Provide the [X, Y] coordinate of the cell's center where the given text is located.  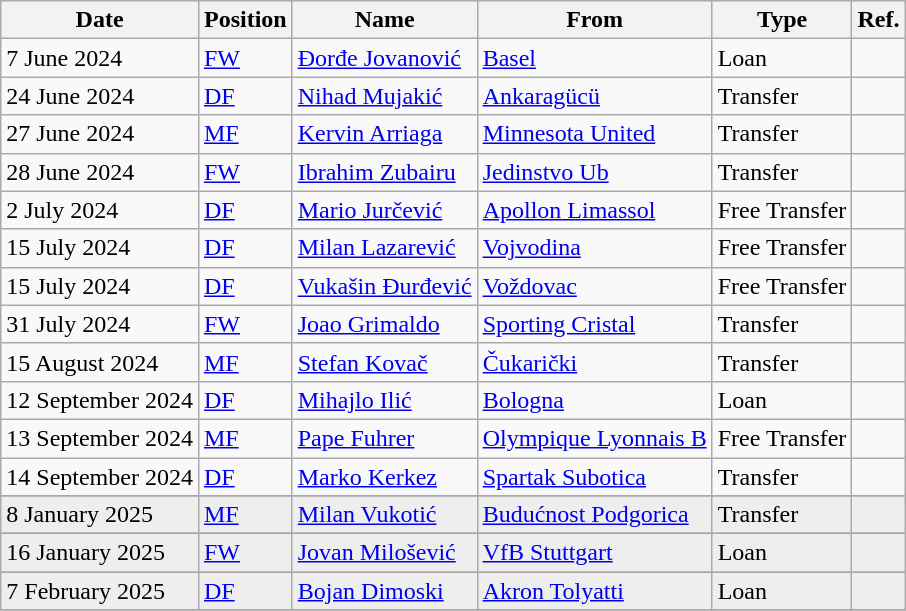
Ibrahim Zubairu [384, 172]
15 August 2024 [100, 362]
7 June 2024 [100, 58]
Sporting Cristal [594, 324]
Kervin Arriaga [384, 134]
Bologna [594, 400]
Date [100, 20]
Nihad Mujakić [384, 96]
Milan Vukotić [384, 515]
28 June 2024 [100, 172]
VfB Stuttgart [594, 553]
31 July 2024 [100, 324]
Marko Kerkez [384, 477]
Spartak Subotica [594, 477]
13 September 2024 [100, 438]
Vojvodina [594, 248]
From [594, 20]
Bojan Dimoski [384, 591]
Apollon Limassol [594, 210]
24 June 2024 [100, 96]
2 July 2024 [100, 210]
Đorđe Jovanović [384, 58]
14 September 2024 [100, 477]
8 January 2025 [100, 515]
Olympique Lyonnais B [594, 438]
Budućnost Podgorica [594, 515]
Mario Jurčević [384, 210]
Akron Tolyatti [594, 591]
Position [245, 20]
12 September 2024 [100, 400]
Name [384, 20]
Čukarički [594, 362]
Jedinstvo Ub [594, 172]
Mihajlo Ilić [384, 400]
Stefan Kovač [384, 362]
Vukašin Đurđević [384, 286]
Ankaragücü [594, 96]
16 January 2025 [100, 553]
Milan Lazarević [384, 248]
27 June 2024 [100, 134]
7 February 2025 [100, 591]
Pape Fuhrer [384, 438]
Jovan Milošević [384, 553]
Basel [594, 58]
Minnesota United [594, 134]
Ref. [878, 20]
Voždovac [594, 286]
Type [782, 20]
Joao Grimaldo [384, 324]
